Detect which cell encompasses the target text, then output its (x, y) center coordinate. 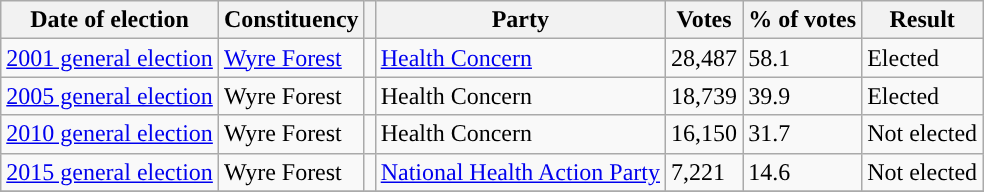
National Health Action Party (520, 172)
2001 general election (110, 58)
Constituency (291, 20)
Result (922, 20)
28,487 (704, 58)
2010 general election (110, 134)
2005 general election (110, 96)
Date of election (110, 20)
16,150 (704, 134)
58.1 (802, 58)
31.7 (802, 134)
39.9 (802, 96)
% of votes (802, 20)
2015 general election (110, 172)
14.6 (802, 172)
7,221 (704, 172)
Party (520, 20)
Votes (704, 20)
18,739 (704, 96)
